Find where the given text appears and provide that cell's center as (x, y) coordinate. 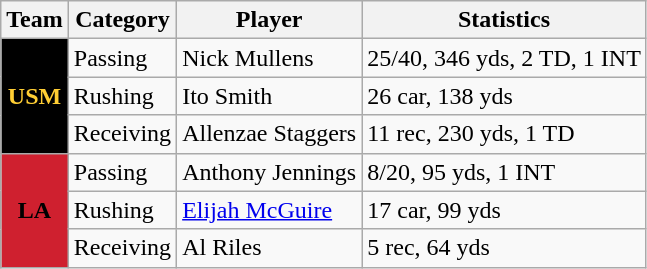
Anthony Jennings (270, 172)
LA (35, 210)
26 car, 138 yds (504, 96)
Statistics (504, 20)
Nick Mullens (270, 58)
25/40, 346 yds, 2 TD, 1 INT (504, 58)
Al Riles (270, 248)
Category (122, 20)
Player (270, 20)
USM (35, 96)
Team (35, 20)
Elijah McGuire (270, 210)
Ito Smith (270, 96)
17 car, 99 yds (504, 210)
11 rec, 230 yds, 1 TD (504, 134)
Allenzae Staggers (270, 134)
8/20, 95 yds, 1 INT (504, 172)
5 rec, 64 yds (504, 248)
